Pinpoint the cell where the given text exists, returning its (X, Y) midpoint coordinate. 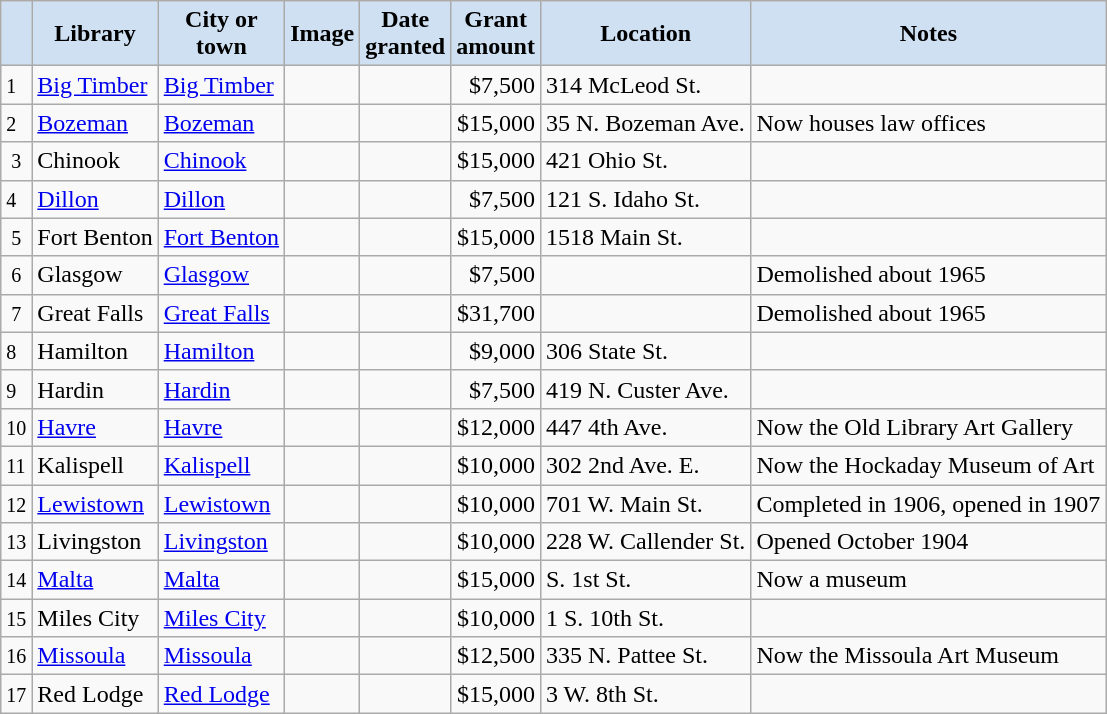
6 (16, 275)
Dategranted (406, 34)
419 N. Custer Ave. (645, 389)
Opened October 1904 (928, 542)
1518 Main St. (645, 237)
35 N. Bozeman Ave. (645, 123)
10 (16, 427)
11 (16, 465)
2 (16, 123)
City ortown (221, 34)
15 (16, 618)
Image (322, 34)
228 W. Callender St. (645, 542)
Notes (928, 34)
9 (16, 389)
12 (16, 503)
302 2nd Ave. E. (645, 465)
16 (16, 656)
121 S. Idaho St. (645, 199)
306 State St. (645, 351)
Now houses law offices (928, 123)
Now the Hockaday Museum of Art (928, 465)
S. 1st St. (645, 580)
$31,700 (496, 313)
$12,500 (496, 656)
7 (16, 313)
4 (16, 199)
447 4th Ave. (645, 427)
5 (16, 237)
Now a museum (928, 580)
1 (16, 85)
314 McLeod St. (645, 85)
3 (16, 161)
14 (16, 580)
$9,000 (496, 351)
13 (16, 542)
Location (645, 34)
335 N. Pattee St. (645, 656)
$12,000 (496, 427)
421 Ohio St. (645, 161)
Completed in 1906, opened in 1907 (928, 503)
1 S. 10th St. (645, 618)
8 (16, 351)
17 (16, 694)
Now the Old Library Art Gallery (928, 427)
Grantamount (496, 34)
701 W. Main St. (645, 503)
Now the Missoula Art Museum (928, 656)
Library (95, 34)
3 W. 8th St. (645, 694)
